Search for the cell housing the specified text and yield its (x, y) center coordinate. 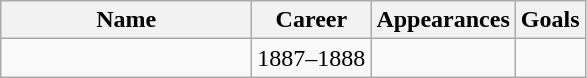
1887–1888 (312, 58)
Career (312, 20)
Appearances (443, 20)
Name (126, 20)
Goals (550, 20)
